Pinpoint the cell where the given text exists, returning its [x, y] midpoint coordinate. 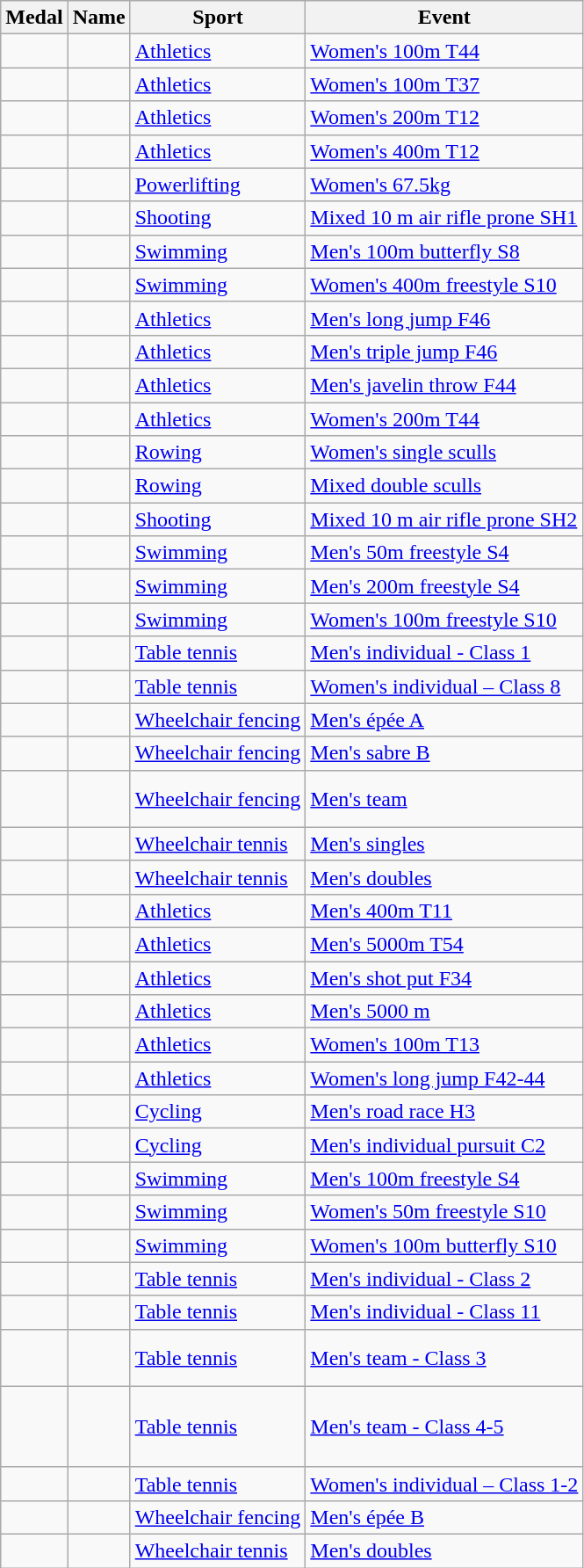
Women's 100m T13 [444, 1045]
Women's individual – Class 1-2 [444, 1484]
Men's team - Class 3 [444, 1357]
Men's individual pursuit C2 [444, 1145]
Women's 67.5kg [444, 185]
Men's 400m T11 [444, 911]
Mixed 10 m air rifle prone SH2 [444, 519]
Men's team [444, 798]
Women's 400m freestyle S10 [444, 285]
Name [98, 18]
Men's shot put F34 [444, 978]
Women's 100m freestyle S10 [444, 620]
Women's 100m T44 [444, 51]
Men's team - Class 4-5 [444, 1426]
Women's 50m freestyle S10 [444, 1212]
Powerlifting [218, 185]
Medal [34, 18]
Women's 100m butterfly S10 [444, 1245]
Women's long jump F42-44 [444, 1078]
Women's 200m T44 [444, 419]
Men's épée A [444, 720]
Men's 100m freestyle S4 [444, 1179]
Women's individual – Class 8 [444, 686]
Women's 400m T12 [444, 151]
Men's long jump F46 [444, 318]
Men's individual - Class 2 [444, 1279]
Men's 100m butterfly S8 [444, 251]
Event [444, 18]
Men's 200m freestyle S4 [444, 586]
Men's triple jump F46 [444, 352]
Men's singles [444, 844]
Men's javelin throw F44 [444, 385]
Men's individual - Class 11 [444, 1312]
Men's individual - Class 1 [444, 653]
Mixed double sculls [444, 486]
Men's 5000m T54 [444, 944]
Men's 50m freestyle S4 [444, 553]
Sport [218, 18]
Women's single sculls [444, 453]
Women's 100m T37 [444, 84]
Mixed 10 m air rifle prone SH1 [444, 218]
Men's épée B [444, 1517]
Women's 200m T12 [444, 118]
Men's 5000 m [444, 1012]
Men's sabre B [444, 753]
Men's road race H3 [444, 1112]
